Identify which cell holds the provided text, then report its [X, Y] central coordinate. 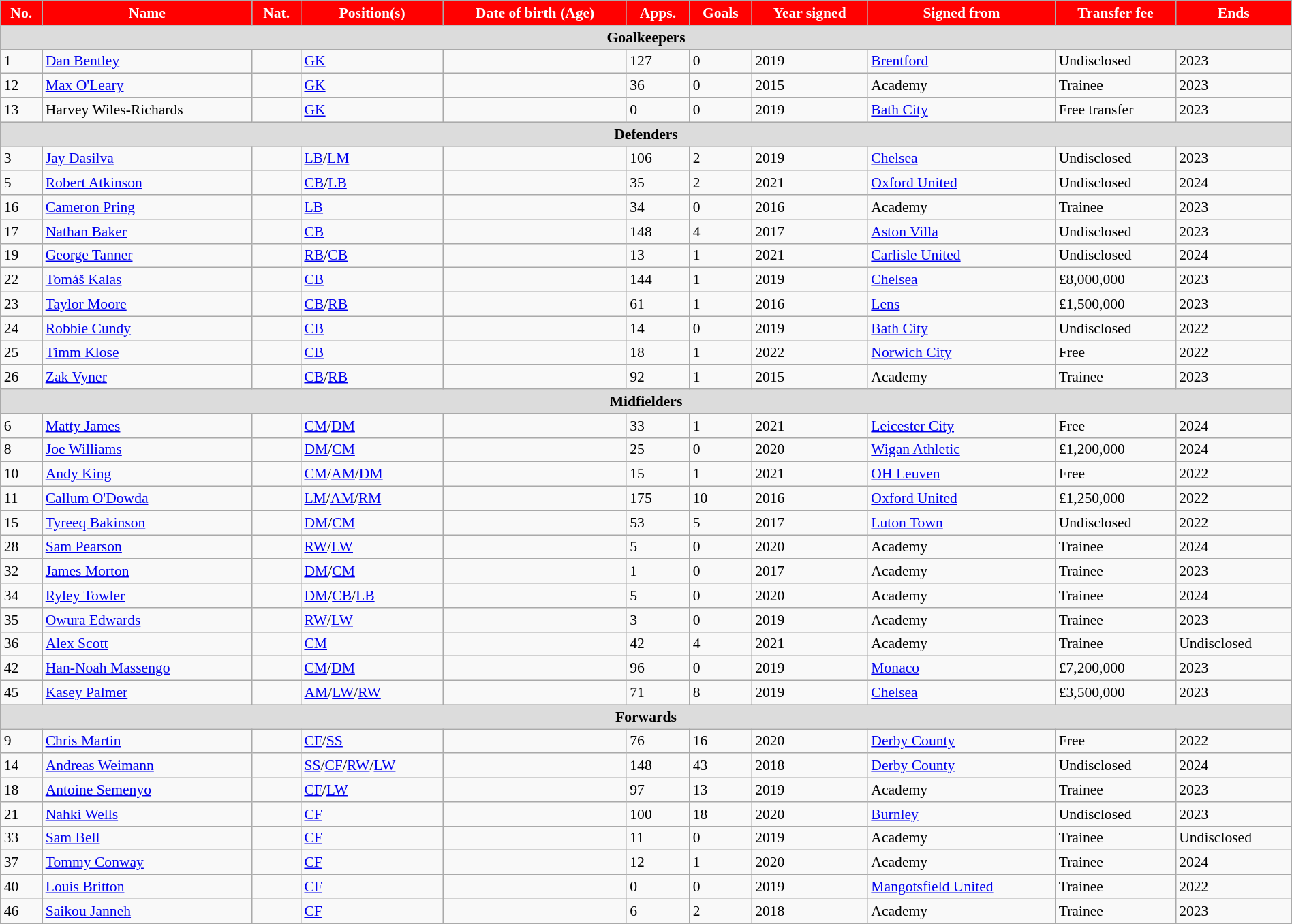
32 [22, 572]
Signed from [961, 13]
Harvey Wiles-Richards [147, 110]
Norwich City [961, 353]
144 [658, 280]
Sam Pearson [147, 547]
Matty James [147, 426]
SS/CF/RW/LW [372, 766]
£8,000,000 [1116, 280]
Forwards [646, 717]
Nahki Wells [147, 814]
Goalkeepers [646, 37]
LB/LM [372, 159]
Owura Edwards [147, 620]
Tommy Conway [147, 863]
96 [658, 668]
CF/SS [372, 741]
21 [22, 814]
61 [658, 305]
40 [22, 887]
127 [658, 61]
Wigan Athletic [961, 450]
Monaco [961, 668]
Jay Dasilva [147, 159]
Tomáš Kalas [147, 280]
26 [22, 378]
Max O'Leary [147, 86]
Ends [1233, 13]
Cameron Pring [147, 207]
Midfielders [646, 401]
Callum O'Dowda [147, 499]
£1,500,000 [1116, 305]
CM [372, 644]
37 [22, 863]
Kasey Palmer [147, 693]
Dan Bentley [147, 61]
Robert Atkinson [147, 183]
LB [372, 207]
Saikou Janneh [147, 911]
45 [22, 693]
92 [658, 378]
Free transfer [1116, 110]
Joe Williams [147, 450]
22 [22, 280]
Leicester City [961, 426]
£3,500,000 [1116, 693]
Brentford [961, 61]
AM/LW/RW [372, 693]
Carlisle United [961, 256]
Sam Bell [147, 838]
106 [658, 159]
Lens [961, 305]
Ryley Towler [147, 596]
100 [658, 814]
53 [658, 523]
Goals [721, 13]
Position(s) [372, 13]
Tyreeq Bakinson [147, 523]
Robbie Cundy [147, 328]
Luton Town [961, 523]
28 [22, 547]
Burnley [961, 814]
James Morton [147, 572]
23 [22, 305]
Andreas Weimann [147, 766]
No. [22, 13]
Louis Britton [147, 887]
Transfer fee [1116, 13]
46 [22, 911]
Name [147, 13]
Antoine Semenyo [147, 790]
Andy King [147, 474]
9 [22, 741]
Date of birth (Age) [535, 13]
Apps. [658, 13]
Chris Martin [147, 741]
43 [721, 766]
Timm Klose [147, 353]
97 [658, 790]
£1,250,000 [1116, 499]
OH Leuven [961, 474]
CB/LB [372, 183]
DM/CB/LB [372, 596]
76 [658, 741]
Zak Vyner [147, 378]
Aston Villa [961, 232]
CM/AM/DM [372, 474]
Defenders [646, 134]
71 [658, 693]
24 [22, 328]
17 [22, 232]
CF/LW [372, 790]
Nat. [277, 13]
£7,200,000 [1116, 668]
Taylor Moore [147, 305]
175 [658, 499]
Nathan Baker [147, 232]
George Tanner [147, 256]
LM/AM/RM [372, 499]
19 [22, 256]
Alex Scott [147, 644]
Mangotsfield United [961, 887]
Year signed [810, 13]
£1,200,000 [1116, 450]
RB/CB [372, 256]
Han-Noah Massengo [147, 668]
